Extract the (X, Y) coordinate from the center of the cell holding the provided text.  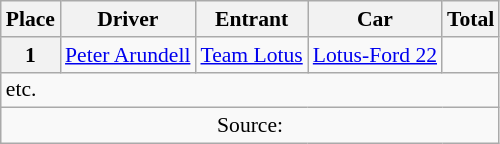
Lotus-Ford 22 (375, 55)
1 (30, 55)
Car (375, 19)
Total (470, 19)
Place (30, 19)
Entrant (251, 19)
etc. (250, 90)
Team Lotus (251, 55)
Source: (250, 126)
Peter Arundell (128, 55)
Driver (128, 19)
